Return (x, y) of the center of cell containing provided text 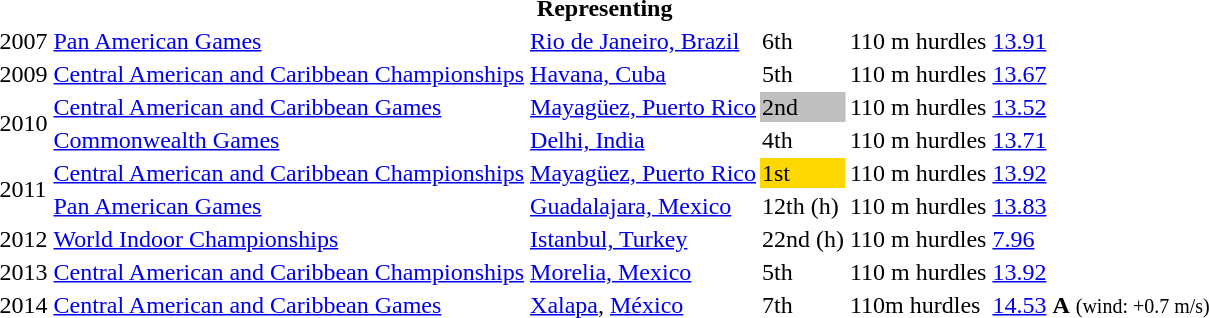
2nd (802, 107)
1st (802, 173)
6th (802, 41)
Delhi, India (644, 140)
4th (802, 140)
Central American and Caribbean Games (289, 107)
Havana, Cuba (644, 74)
12th (h) (802, 206)
Commonwealth Games (289, 140)
Guadalajara, Mexico (644, 206)
22nd (h) (802, 239)
Morelia, Mexico (644, 272)
World Indoor Championships (289, 239)
Rio de Janeiro, Brazil (644, 41)
Istanbul, Turkey (644, 239)
